Detect which cell encompasses the target text, then output its [X, Y] center coordinate. 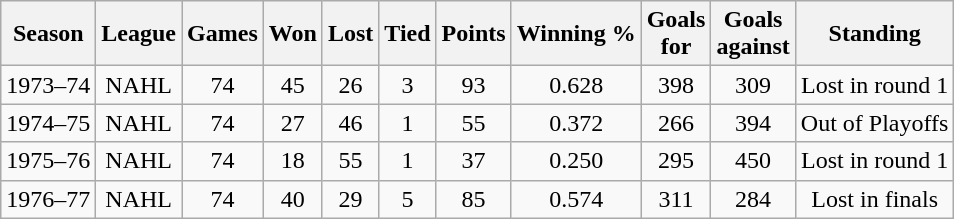
394 [753, 123]
0.574 [576, 199]
26 [350, 85]
League [139, 34]
0.628 [576, 85]
27 [292, 123]
1976–77 [48, 199]
1973–74 [48, 85]
Goalsagainst [753, 34]
Out of Playoffs [874, 123]
Games [223, 34]
5 [408, 199]
Season [48, 34]
450 [753, 161]
1975–76 [48, 161]
Lost in finals [874, 199]
0.250 [576, 161]
295 [676, 161]
18 [292, 161]
3 [408, 85]
266 [676, 123]
Tied [408, 34]
40 [292, 199]
Lost [350, 34]
398 [676, 85]
Standing [874, 34]
Winning % [576, 34]
Won [292, 34]
37 [474, 161]
45 [292, 85]
Points [474, 34]
284 [753, 199]
93 [474, 85]
46 [350, 123]
311 [676, 199]
309 [753, 85]
29 [350, 199]
Goalsfor [676, 34]
0.372 [576, 123]
85 [474, 199]
1974–75 [48, 123]
